Locate the cell with the specified text and output its [x, y] center coordinate. 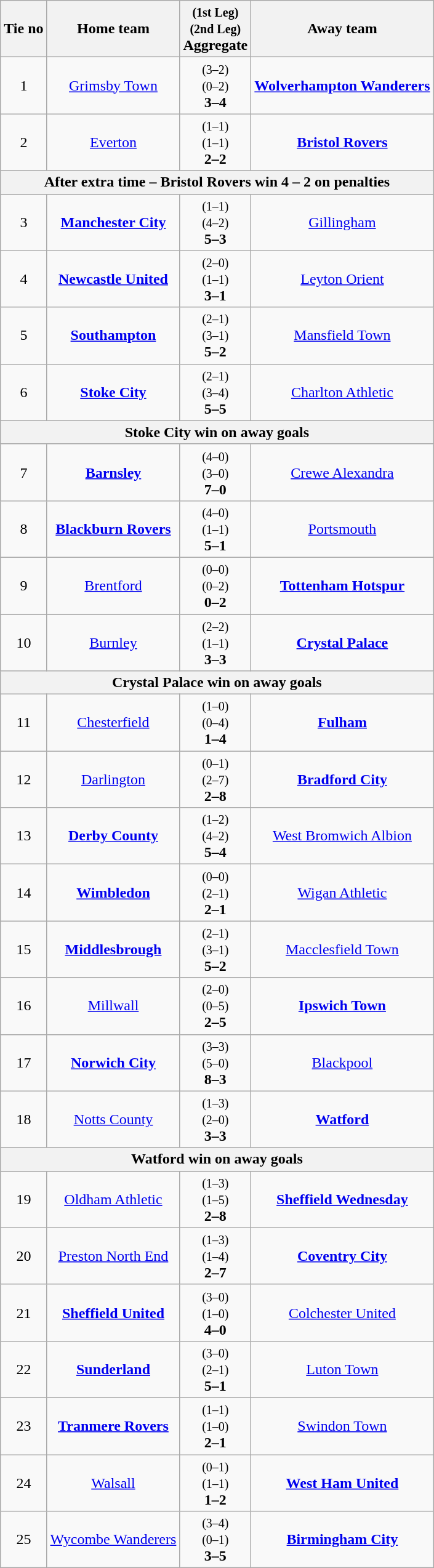
25 [23, 1540]
Crystal Palace win on away goals [217, 683]
(2–1) (3–4) 5–5 [215, 392]
2 [23, 142]
Crewe Alexandra [342, 472]
22 [23, 1369]
Wolverhampton Wanderers [342, 86]
(0–1) (1–1) 1–2 [215, 1482]
12 [23, 779]
Bradford City [342, 779]
Sheffield United [113, 1313]
(3–3) (5–0) 8–3 [215, 1063]
Southampton [113, 336]
(3–0) (2–1) 5–1 [215, 1369]
West Ham United [342, 1482]
20 [23, 1256]
16 [23, 1006]
Coventry City [342, 1256]
18 [23, 1119]
Leyton Orient [342, 279]
Luton Town [342, 1369]
Grimsby Town [113, 86]
3 [23, 222]
Chesterfield [113, 723]
Wigan Athletic [342, 893]
1 [23, 86]
Preston North End [113, 1256]
Derby County [113, 836]
West Bromwich Albion [342, 836]
Swindon Town [342, 1426]
(1–1) (1–1) 2–2 [215, 142]
Newcastle United [113, 279]
(0–1) (2–7) 2–8 [215, 779]
Macclesfield Town [342, 949]
6 [23, 392]
Ipswich Town [342, 1006]
Colchester United [342, 1313]
9 [23, 585]
Away team [342, 29]
(1–0) (0–4) 1–4 [215, 723]
Millwall [113, 1006]
(1–1) (1–0) 2–1 [215, 1426]
(1–3) (2–0) 3–3 [215, 1119]
Stoke City win on away goals [217, 432]
After extra time – Bristol Rovers win 4 – 2 on penalties [217, 182]
Sunderland [113, 1369]
19 [23, 1199]
(0–0) (2–1) 2–1 [215, 893]
Home team [113, 29]
5 [23, 336]
13 [23, 836]
Birmingham City [342, 1540]
(1st Leg) (2nd Leg) Aggregate [215, 29]
(1–3) (1–4) 2–7 [215, 1256]
Wycombe Wanderers [113, 1540]
15 [23, 949]
Charlton Athletic [342, 392]
(4–0) (1–1) 5–1 [215, 529]
(4–0) (3–0) 7–0 [215, 472]
(3–2) (0–2) 3–4 [215, 86]
Everton [113, 142]
(2–2) (1–1) 3–3 [215, 643]
Walsall [113, 1482]
Wimbledon [113, 893]
Stoke City [113, 392]
Crystal Palace [342, 643]
14 [23, 893]
Bristol Rovers [342, 142]
Sheffield Wednesday [342, 1199]
11 [23, 723]
17 [23, 1063]
Brentford [113, 585]
24 [23, 1482]
Tie no [23, 29]
Tranmere Rovers [113, 1426]
(2–0) (1–1) 3–1 [215, 279]
Mansfield Town [342, 336]
Watford win on away goals [217, 1159]
4 [23, 279]
(1–1) (4–2) 5–3 [215, 222]
23 [23, 1426]
(3–4) (0–1) 3–5 [215, 1540]
(3–0) (1–0) 4–0 [215, 1313]
(1–2) (4–2) 5–4 [215, 836]
Watford [342, 1119]
Gillingham [342, 222]
8 [23, 529]
Burnley [113, 643]
21 [23, 1313]
(2–0) (0–5) 2–5 [215, 1006]
10 [23, 643]
Blackburn Rovers [113, 529]
Manchester City [113, 222]
Barnsley [113, 472]
Darlington [113, 779]
Norwich City [113, 1063]
Middlesbrough [113, 949]
Portsmouth [342, 529]
(0–0) (0–2) 0–2 [215, 585]
Tottenham Hotspur [342, 585]
Fulham [342, 723]
Blackpool [342, 1063]
(1–3) (1–5) 2–8 [215, 1199]
Oldham Athletic [113, 1199]
Notts County [113, 1119]
7 [23, 472]
